Detect which cell encompasses the target text, then output its (X, Y) center coordinate. 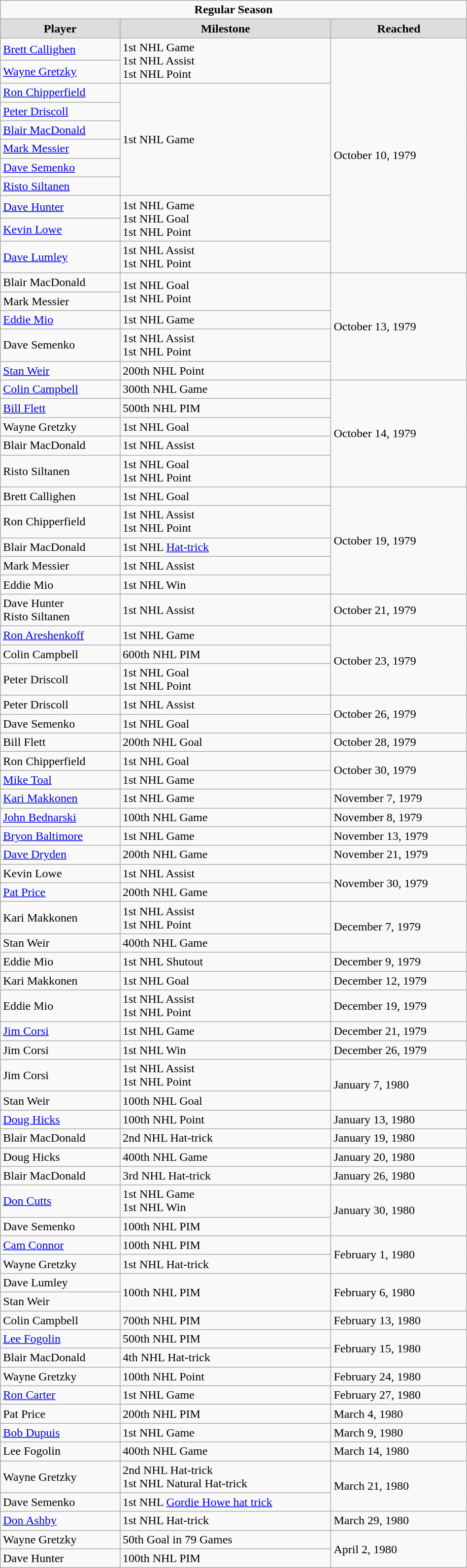
Cam Connor (60, 1245)
Don Ashby (60, 1521)
200th NHL Point (225, 371)
Player (60, 29)
January 19, 1980 (399, 1138)
Reached (399, 29)
Bryon Baltimore (60, 836)
John Bednarski (60, 817)
January 20, 1980 (399, 1157)
February 24, 1980 (399, 1376)
February 6, 1980 (399, 1292)
December 12, 1979 (399, 980)
October 14, 1979 (399, 433)
March 14, 1980 (399, 1451)
600th NHL PIM (225, 654)
December 7, 1979 (399, 927)
Mike Toal (60, 780)
April 2, 1980 (399, 1549)
November 8, 1979 (399, 817)
3rd NHL Hat-trick (225, 1176)
700th NHL PIM (225, 1320)
February 27, 1980 (399, 1395)
50th Goal in 79 Games (225, 1539)
March 21, 1980 (399, 1486)
January 13, 1980 (399, 1120)
November 21, 1979 (399, 855)
Ron Areshenkoff (60, 635)
February 13, 1980 (399, 1320)
Don Cutts (60, 1201)
October 28, 1979 (399, 742)
November 13, 1979 (399, 836)
December 21, 1979 (399, 1031)
Milestone (225, 29)
Dave Dryden (60, 855)
Ron Carter (60, 1395)
October 10, 1979 (399, 156)
Bob Dupuis (60, 1433)
January 26, 1980 (399, 1176)
February 15, 1980 (399, 1348)
100th NHL Goal (225, 1101)
October 26, 1979 (399, 714)
December 19, 1979 (399, 1006)
October 23, 1979 (399, 661)
October 30, 1979 (399, 770)
October 13, 1979 (399, 326)
March 9, 1980 (399, 1433)
February 1, 1980 (399, 1254)
2nd NHL Hat-trick1st NHL Natural Hat-trick (225, 1477)
1st NHL Gordie Howe hat trick (225, 1502)
November 30, 1979 (399, 883)
4th NHL Hat-trick (225, 1358)
2nd NHL Hat-trick (225, 1138)
200th NHL Goal (225, 742)
100th NHL Game (225, 817)
December 9, 1979 (399, 961)
October 19, 1979 (399, 541)
1st NHL Shutout (225, 961)
1st NHL Game1st NHL Goal1st NHL Point (225, 218)
300th NHL Game (225, 389)
1st NHL Game1st NHL Assist1st NHL Point (225, 61)
October 21, 1979 (399, 609)
1st NHL Game1st NHL Win (225, 1201)
December 26, 1979 (399, 1050)
March 29, 1980 (399, 1521)
January 30, 1980 (399, 1210)
November 7, 1979 (399, 799)
January 7, 1980 (399, 1085)
March 4, 1980 (399, 1414)
Dave HunterRisto Siltanen (60, 609)
Regular Season (233, 10)
200th NHL PIM (225, 1414)
